Search for the cell housing the specified text and yield its [X, Y] center coordinate. 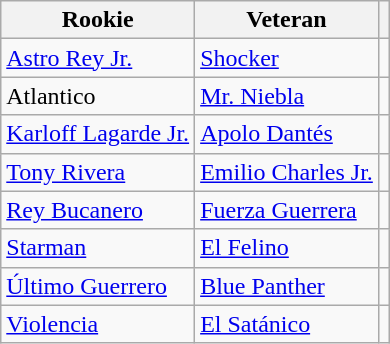
Astro Rey Jr. [98, 58]
Mr. Niebla [287, 96]
Atlantico [98, 96]
Veteran [287, 20]
Fuerza Guerrera [287, 210]
Rey Bucanero [98, 210]
Violencia [98, 324]
Blue Panther [287, 286]
Karloff Lagarde Jr. [98, 134]
El Satánico [287, 324]
El Felino [287, 248]
Starman [98, 248]
Último Guerrero [98, 286]
Shocker [287, 58]
Emilio Charles Jr. [287, 172]
Rookie [98, 20]
Apolo Dantés [287, 134]
Tony Rivera [98, 172]
